Pinpoint the cell where the given text exists, returning its [X, Y] midpoint coordinate. 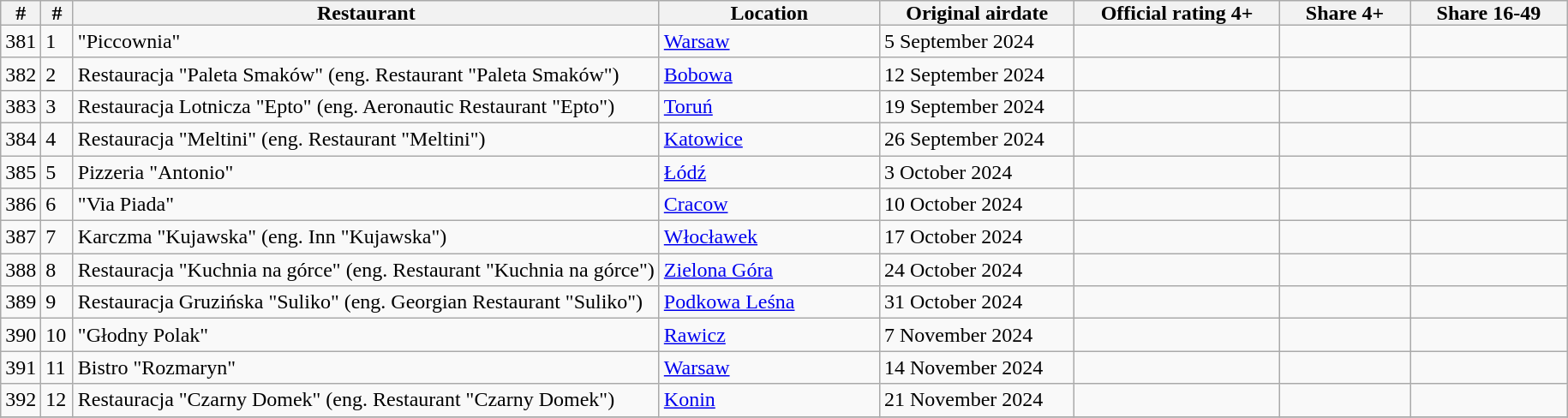
Share 16-49 [1489, 13]
391 [21, 367]
4 [57, 139]
10 October 2024 [977, 205]
Cracow [769, 205]
12 September 2024 [977, 74]
3 October 2024 [977, 172]
2 [57, 74]
Location [769, 13]
6 [57, 205]
Podkowa Leśna [769, 302]
5 [57, 172]
386 [21, 205]
Restauracja Gruzińska "Suliko" (eng. Georgian Restaurant "Suliko") [366, 302]
389 [21, 302]
Restauracja "Czarny Domek" (eng. Restaurant "Czarny Domek") [366, 400]
12 [57, 400]
9 [57, 302]
385 [21, 172]
"Głodny Polak" [366, 335]
17 October 2024 [977, 237]
8 [57, 270]
Share 4+ [1345, 13]
7 November 2024 [977, 335]
383 [21, 106]
Toruń [769, 106]
Łódź [769, 172]
Official rating 4+ [1177, 13]
Zielona Góra [769, 270]
Restauracja "Kuchnia na górce" (eng. Restaurant "Kuchnia na górce") [366, 270]
5 September 2024 [977, 41]
382 [21, 74]
10 [57, 335]
387 [21, 237]
"Via Piada" [366, 205]
Katowice [769, 139]
"Piccownia" [366, 41]
Restauracja "Paleta Smaków" (eng. Restaurant "Paleta Smaków") [366, 74]
Restauracja "Meltini" (eng. Restaurant "Meltini") [366, 139]
19 September 2024 [977, 106]
Konin [769, 400]
Włocławek [769, 237]
Karczma "Kujawska" (eng. Inn "Kujawska") [366, 237]
388 [21, 270]
31 October 2024 [977, 302]
Original airdate [977, 13]
Bistro "Rozmaryn" [366, 367]
24 October 2024 [977, 270]
7 [57, 237]
1 [57, 41]
11 [57, 367]
Restauracja Lotnicza "Epto" (eng. Aeronautic Restaurant "Epto") [366, 106]
14 November 2024 [977, 367]
21 November 2024 [977, 400]
3 [57, 106]
Bobowa [769, 74]
384 [21, 139]
Rawicz [769, 335]
Restaurant [366, 13]
390 [21, 335]
392 [21, 400]
381 [21, 41]
26 September 2024 [977, 139]
Pizzeria "Antonio" [366, 172]
